Detect which cell encompasses the target text, then output its (x, y) center coordinate. 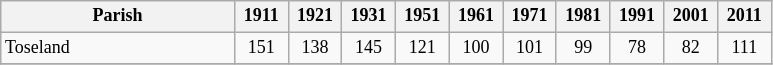
1981 (583, 16)
82 (691, 48)
1951 (422, 16)
1991 (637, 16)
111 (744, 48)
Parish (118, 16)
1971 (530, 16)
1911 (261, 16)
2001 (691, 16)
1931 (369, 16)
151 (261, 48)
1921 (315, 16)
145 (369, 48)
78 (637, 48)
138 (315, 48)
1961 (476, 16)
121 (422, 48)
Toseland (118, 48)
101 (530, 48)
2011 (744, 16)
99 (583, 48)
100 (476, 48)
